Return (X, Y) of the center of cell containing provided text 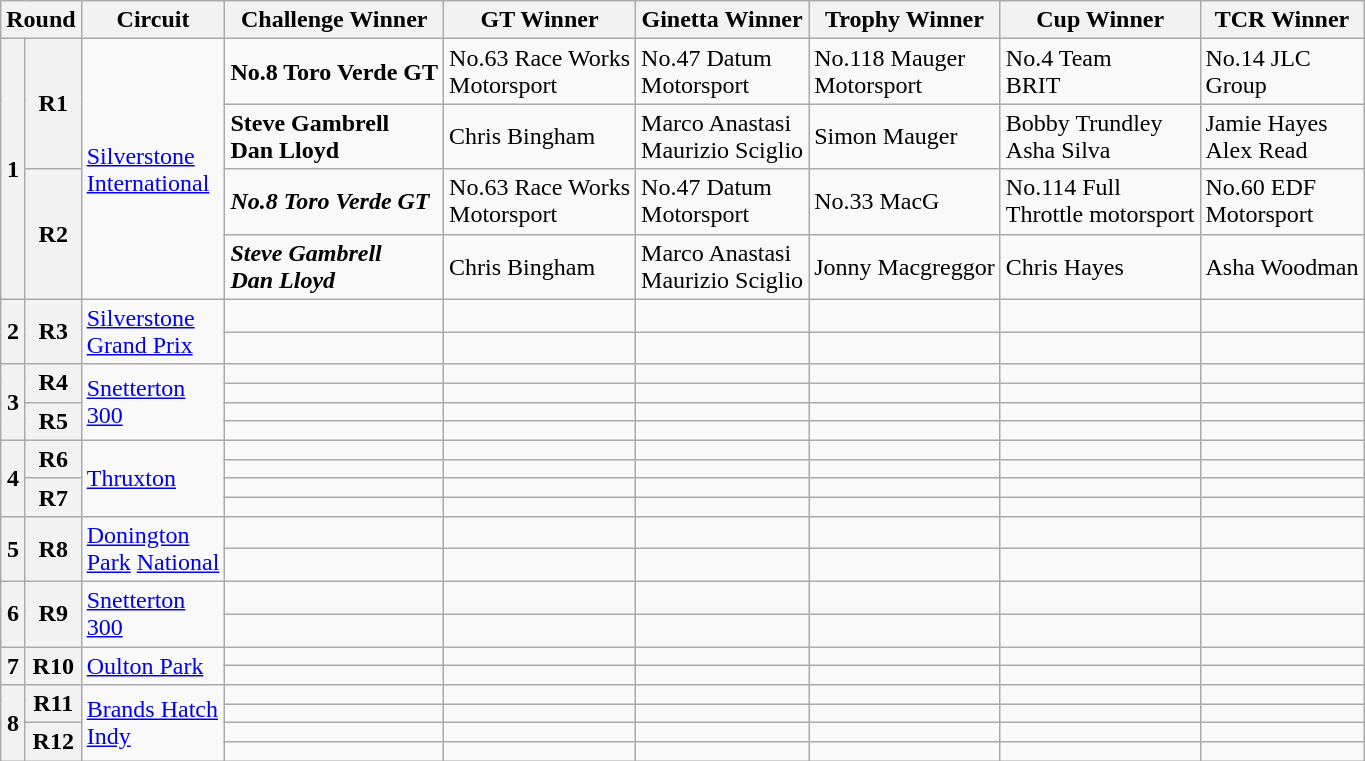
R7 (53, 497)
Cup Winner (1100, 20)
R3 (53, 332)
GT Winner (540, 20)
TCR Winner (1282, 20)
Brands HatchIndy (153, 723)
R10 (53, 665)
DoningtonPark National (153, 548)
R11 (53, 704)
No.118 MaugerMotorsport (905, 72)
R9 (53, 614)
7 (14, 665)
5 (14, 548)
R5 (53, 421)
Asha Woodman (1282, 266)
Chris Hayes (1100, 266)
Jonny Macgreggor (905, 266)
2 (14, 332)
Challenge Winner (334, 20)
No.33 MacG (905, 202)
SilverstoneGrand Prix (153, 332)
8 (14, 723)
R4 (53, 383)
No.114 FullThrottle motorsport (1100, 202)
R2 (53, 234)
Circuit (153, 20)
Bobby TrundleyAsha Silva (1100, 136)
4 (14, 478)
Round (41, 20)
No.60 EDFMotorsport (1282, 202)
3 (14, 402)
No.14 JLCGroup (1282, 72)
R1 (53, 104)
Trophy Winner (905, 20)
R8 (53, 548)
R12 (53, 742)
SilverstoneInternational (153, 169)
Simon Mauger (905, 136)
6 (14, 614)
1 (14, 169)
R6 (53, 459)
Ginetta Winner (722, 20)
Thruxton (153, 478)
No.4 TeamBRIT (1100, 72)
Jamie HayesAlex Read (1282, 136)
Oulton Park (153, 665)
